Identify which cell holds the provided text, then report its (X, Y) central coordinate. 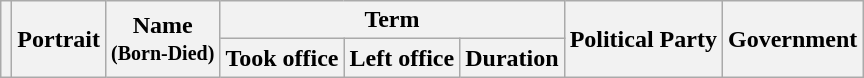
Term (392, 20)
Left office (402, 58)
Portrait (59, 39)
Name(Born-Died) (162, 39)
Took office (282, 58)
Duration (512, 58)
Government (792, 39)
Political Party (643, 39)
